Provide the [x, y] coordinate of the cell's center where the given text is located.  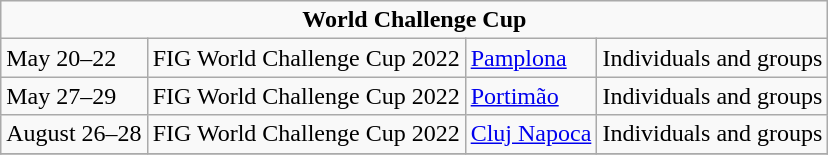
August 26–28 [74, 134]
Cluj Napoca [531, 134]
World Challenge Cup [414, 20]
Portimão [531, 96]
May 27–29 [74, 96]
May 20–22 [74, 58]
Pamplona [531, 58]
